Output the (x, y) coordinate of the center of the cell containing the given text.  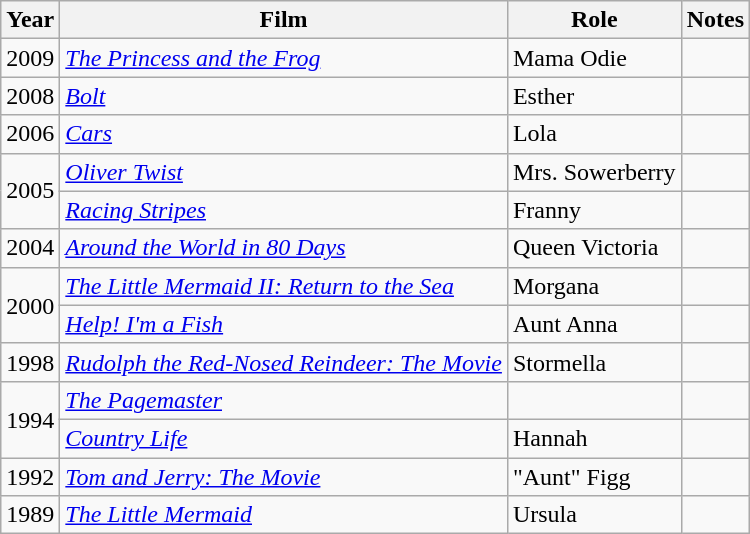
The Princess and the Frog (284, 58)
1994 (30, 419)
Racing Stripes (284, 210)
Cars (284, 134)
Help! I'm a Fish (284, 324)
Year (30, 20)
Notes (715, 20)
2004 (30, 248)
Around the World in 80 Days (284, 248)
1989 (30, 515)
Hannah (594, 438)
2008 (30, 96)
2005 (30, 191)
Role (594, 20)
Bolt (284, 96)
Lola (594, 134)
Morgana (594, 286)
"Aunt" Figg (594, 477)
2009 (30, 58)
Tom and Jerry: The Movie (284, 477)
2000 (30, 305)
The Little Mermaid II: Return to the Sea (284, 286)
Aunt Anna (594, 324)
The Little Mermaid (284, 515)
Mrs. Sowerberry (594, 172)
Oliver Twist (284, 172)
Rudolph the Red-Nosed Reindeer: The Movie (284, 362)
The Pagemaster (284, 400)
Stormella (594, 362)
Esther (594, 96)
Ursula (594, 515)
Franny (594, 210)
1998 (30, 362)
2006 (30, 134)
Queen Victoria (594, 248)
1992 (30, 477)
Mama Odie (594, 58)
Film (284, 20)
Country Life (284, 438)
